Return [X, Y] of the center of cell containing provided text 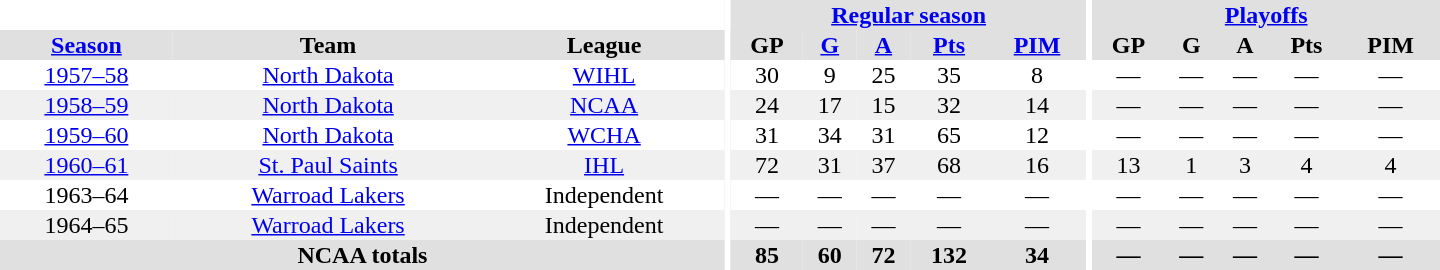
30 [767, 75]
60 [830, 255]
9 [830, 75]
Team [328, 45]
35 [948, 75]
NCAA totals [362, 255]
1 [1191, 165]
17 [830, 105]
68 [948, 165]
65 [948, 135]
1957–58 [86, 75]
St. Paul Saints [328, 165]
25 [884, 75]
1964–65 [86, 225]
12 [1038, 135]
24 [767, 105]
1960–61 [86, 165]
8 [1038, 75]
132 [948, 255]
16 [1038, 165]
14 [1038, 105]
32 [948, 105]
IHL [604, 165]
WIHL [604, 75]
WCHA [604, 135]
15 [884, 105]
1958–59 [86, 105]
13 [1128, 165]
Season [86, 45]
3 [1245, 165]
1963–64 [86, 195]
League [604, 45]
37 [884, 165]
1959–60 [86, 135]
Regular season [909, 15]
NCAA [604, 105]
85 [767, 255]
Playoffs [1266, 15]
